Detect which cell encompasses the target text, then output its (X, Y) center coordinate. 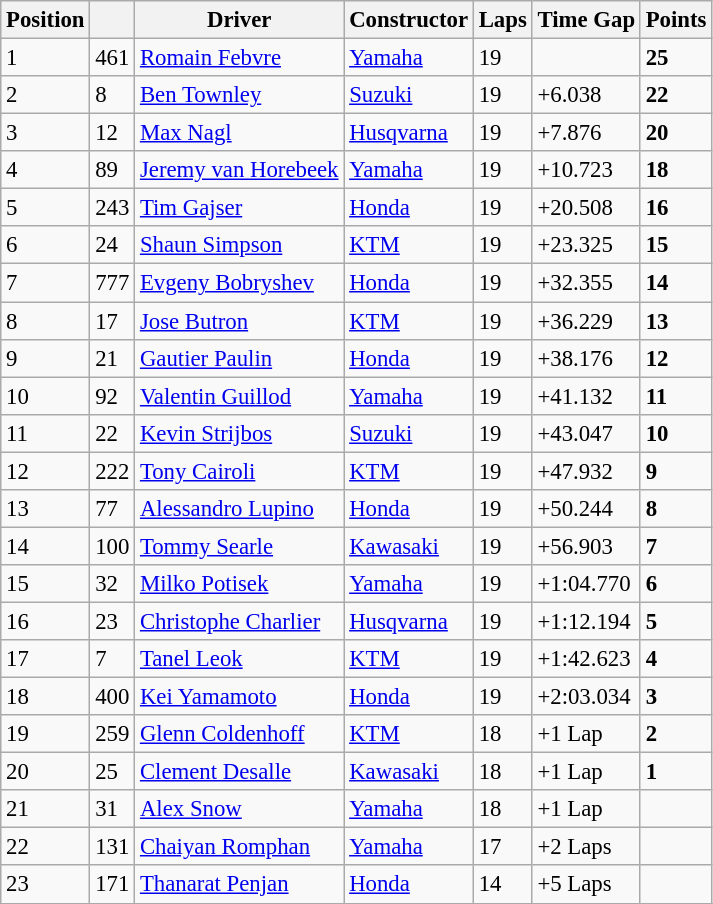
Laps (502, 20)
Points (676, 20)
+5 Laps (586, 885)
222 (112, 471)
+20.508 (586, 208)
461 (112, 58)
100 (112, 546)
Alex Snow (240, 809)
Christophe Charlier (240, 621)
+10.723 (586, 170)
+43.047 (586, 433)
31 (112, 809)
+6.038 (586, 95)
+1:42.623 (586, 659)
Romain Febvre (240, 58)
Max Nagl (240, 133)
Driver (240, 20)
+7.876 (586, 133)
Chaiyan Romphan (240, 847)
+23.325 (586, 245)
Kei Yamamoto (240, 697)
Tim Gajser (240, 208)
Jeremy van Horebeek (240, 170)
400 (112, 697)
+36.229 (586, 321)
Evgeny Bobryshev (240, 283)
Constructor (409, 20)
89 (112, 170)
77 (112, 509)
Tony Cairoli (240, 471)
Kevin Strijbos (240, 433)
Time Gap (586, 20)
Glenn Coldenhoff (240, 734)
+47.932 (586, 471)
Milko Potisek (240, 584)
Tommy Searle (240, 546)
Clement Desalle (240, 772)
+56.903 (586, 546)
+32.355 (586, 283)
777 (112, 283)
259 (112, 734)
Gautier Paulin (240, 358)
Valentin Guillod (240, 396)
92 (112, 396)
Jose Butron (240, 321)
+2:03.034 (586, 697)
171 (112, 885)
+1:12.194 (586, 621)
243 (112, 208)
+41.132 (586, 396)
+50.244 (586, 509)
+1:04.770 (586, 584)
Thanarat Penjan (240, 885)
Ben Townley (240, 95)
Alessandro Lupino (240, 509)
+2 Laps (586, 847)
131 (112, 847)
Position (46, 20)
32 (112, 584)
+38.176 (586, 358)
Tanel Leok (240, 659)
Shaun Simpson (240, 245)
24 (112, 245)
